Identify which cell holds the provided text, then report its [X, Y] central coordinate. 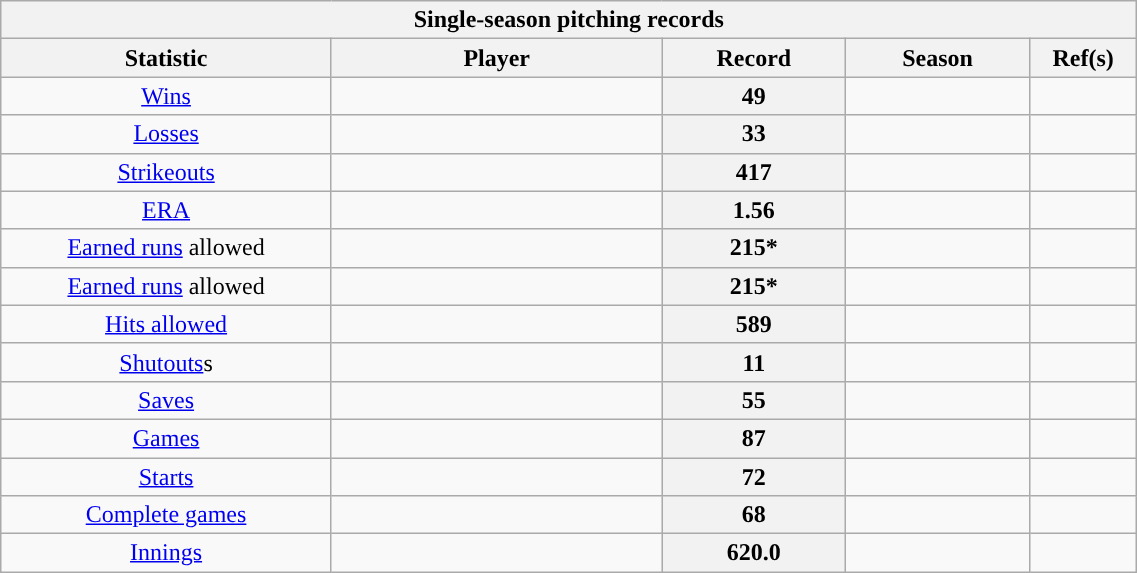
417 [754, 172]
1.56 [754, 210]
Single-season pitching records [569, 20]
68 [754, 515]
33 [754, 134]
ERA [166, 210]
87 [754, 438]
Season [938, 58]
Games [166, 438]
Player [496, 58]
Complete games [166, 515]
Ref(s) [1082, 58]
Saves [166, 400]
Record [754, 58]
72 [754, 477]
Strikeouts [166, 172]
Starts [166, 477]
Shutoutss [166, 362]
11 [754, 362]
Innings [166, 553]
49 [754, 96]
Losses [166, 134]
Wins [166, 96]
Statistic [166, 58]
620.0 [754, 553]
589 [754, 324]
55 [754, 400]
Hits allowed [166, 324]
